Determine the (x, y) coordinate at the center of the cell enclosing the given text.  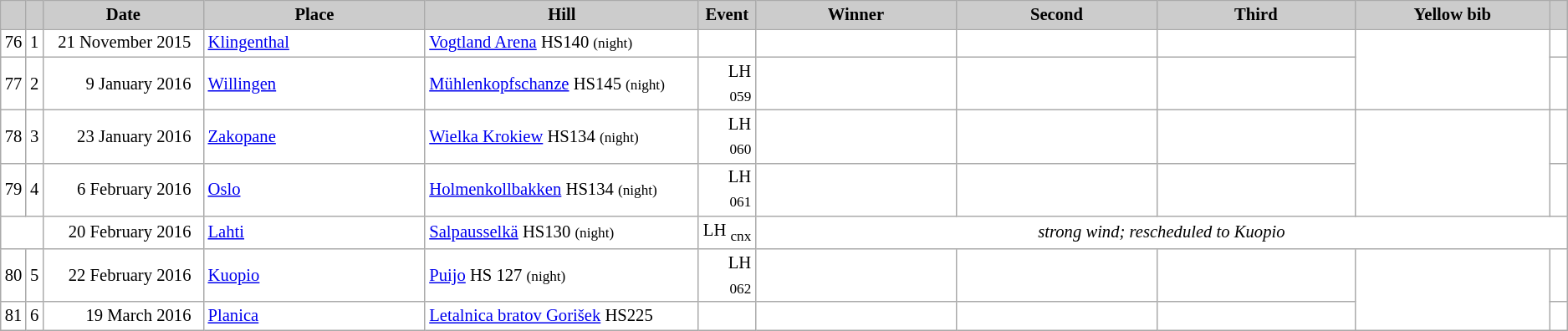
Klingenthal (314, 43)
Holmenkollbakken HS134 (night) (562, 189)
Zakopane (314, 135)
5 (34, 276)
Kuopio (314, 276)
80 (13, 276)
9 January 2016 (123, 84)
Salpausselkä HS130 (night) (562, 232)
Hill (562, 14)
Mühlenkopfschanze HS145 (night) (562, 84)
LH cnx (727, 232)
21 November 2015 (123, 43)
LH 060 (727, 135)
Planica (314, 316)
Place (314, 14)
23 January 2016 (123, 135)
76 (13, 43)
2 (34, 84)
1 (34, 43)
Oslo (314, 189)
Third (1256, 14)
77 (13, 84)
LH 061 (727, 189)
Date (123, 14)
Letalnica bratov Gorišek HS225 (562, 316)
Winner (856, 14)
Yellow bib (1452, 14)
6 (34, 316)
4 (34, 189)
19 March 2016 (123, 316)
81 (13, 316)
Second (1057, 14)
3 (34, 135)
6 February 2016 (123, 189)
79 (13, 189)
Puijo HS 127 (night) (562, 276)
78 (13, 135)
20 February 2016 (123, 232)
strong wind; rescheduled to Kuopio (1161, 232)
Wielka Krokiew HS134 (night) (562, 135)
LH 059 (727, 84)
LH 062 (727, 276)
Willingen (314, 84)
Vogtland Arena HS140 (night) (562, 43)
Event (727, 14)
22 February 2016 (123, 276)
Lahti (314, 232)
